Find where the given text appears and provide that cell's center as (X, Y) coordinate. 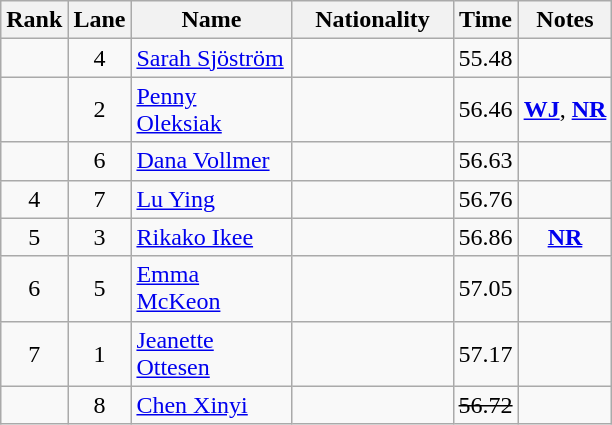
Chen Xinyi (212, 405)
57.05 (486, 288)
Sarah Sjöström (212, 58)
Emma McKeon (212, 288)
55.48 (486, 58)
Rikako Ikee (212, 237)
WJ, NR (565, 110)
Lu Ying (212, 199)
57.17 (486, 354)
NR (565, 237)
Name (212, 20)
56.76 (486, 199)
Time (486, 20)
56.72 (486, 405)
Dana Vollmer (212, 161)
Penny Oleksiak (212, 110)
1 (100, 354)
Lane (100, 20)
2 (100, 110)
Nationality (372, 20)
Rank (34, 20)
Notes (565, 20)
56.63 (486, 161)
56.86 (486, 237)
3 (100, 237)
Jeanette Ottesen (212, 354)
56.46 (486, 110)
8 (100, 405)
